Return (x, y) of the center of cell containing provided text 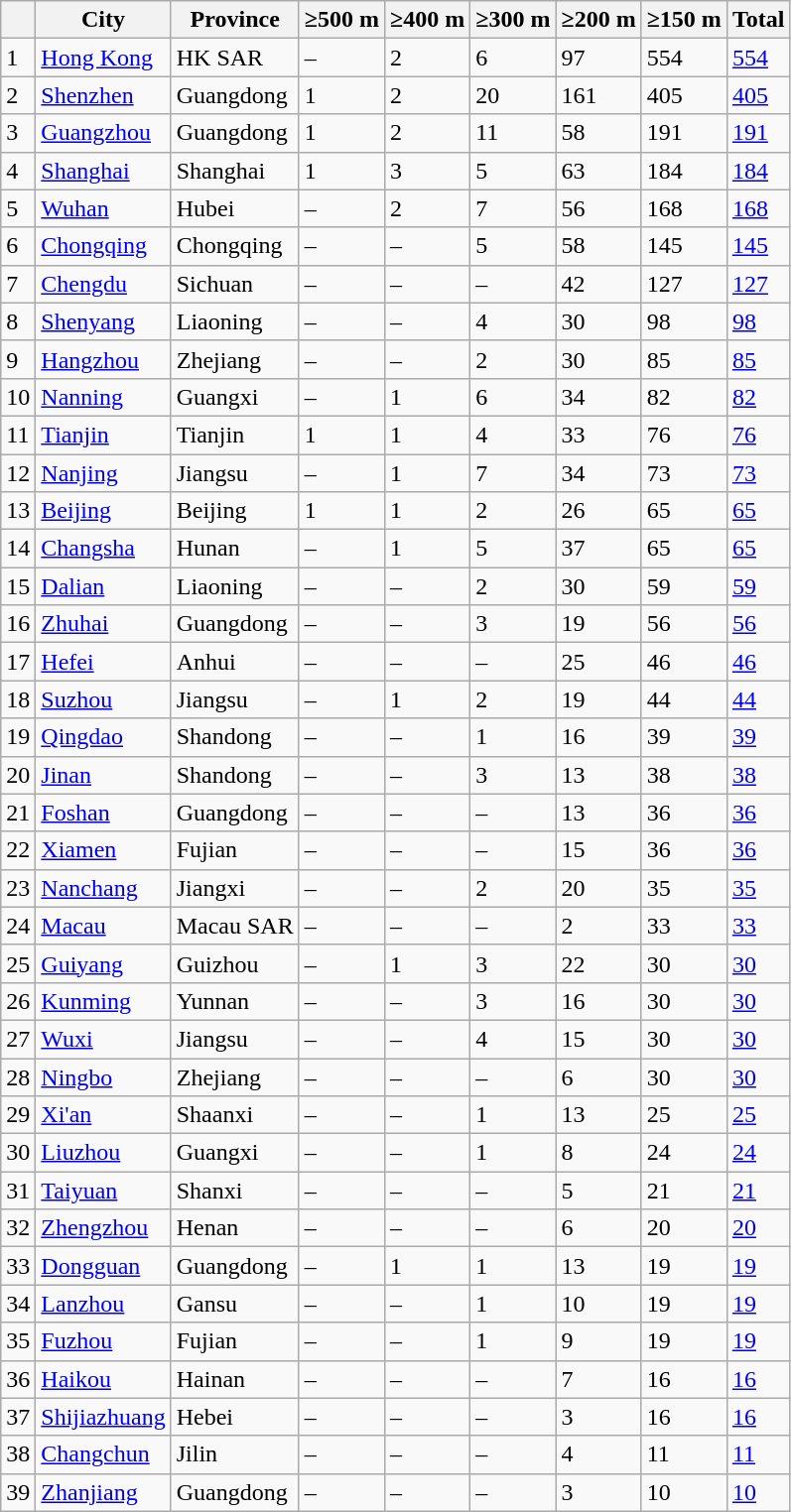
Sichuan (234, 284)
Suzhou (103, 699)
Xiamen (103, 850)
Dongguan (103, 1266)
Jiangxi (234, 888)
Shanxi (234, 1191)
Foshan (103, 813)
≥200 m (598, 20)
Guizhou (234, 963)
Lanzhou (103, 1304)
Xi'an (103, 1115)
Wuxi (103, 1039)
Hainan (234, 1379)
Nanjing (103, 473)
≥400 m (427, 20)
Zhengzhou (103, 1228)
Shaanxi (234, 1115)
63 (598, 171)
Henan (234, 1228)
Changsha (103, 549)
Province (234, 20)
Dalian (103, 586)
Hunan (234, 549)
28 (18, 1076)
Liuzhou (103, 1153)
Ningbo (103, 1076)
Macau (103, 926)
Hangzhou (103, 359)
17 (18, 662)
Hefei (103, 662)
Chengdu (103, 284)
31 (18, 1191)
Fuzhou (103, 1341)
161 (598, 95)
Changchun (103, 1454)
Wuhan (103, 208)
HK SAR (234, 58)
Nanning (103, 397)
Kunming (103, 1001)
12 (18, 473)
Haikou (103, 1379)
Gansu (234, 1304)
Guangzhou (103, 133)
Guiyang (103, 963)
Hebei (234, 1417)
Total (758, 20)
27 (18, 1039)
42 (598, 284)
Jinan (103, 775)
Taiyuan (103, 1191)
Hubei (234, 208)
Shijiazhuang (103, 1417)
18 (18, 699)
≥300 m (513, 20)
29 (18, 1115)
Zhanjiang (103, 1492)
14 (18, 549)
32 (18, 1228)
Shenzhen (103, 95)
Anhui (234, 662)
Yunnan (234, 1001)
Qingdao (103, 737)
City (103, 20)
≥500 m (341, 20)
Macau SAR (234, 926)
Hong Kong (103, 58)
≥150 m (684, 20)
Zhuhai (103, 624)
Jilin (234, 1454)
Nanchang (103, 888)
23 (18, 888)
97 (598, 58)
Shenyang (103, 321)
